From the cell containing the given text, extract its center point as [x, y] coordinate. 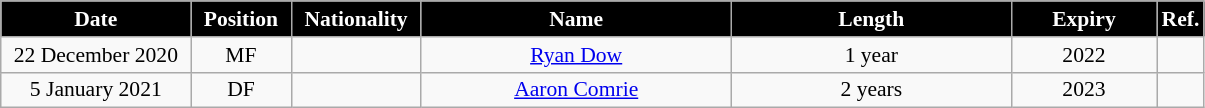
Ryan Dow [576, 55]
1 year [871, 55]
Name [576, 19]
Date [96, 19]
Expiry [1084, 19]
2023 [1084, 90]
Position [241, 19]
2 years [871, 90]
Aaron Comrie [576, 90]
Nationality [356, 19]
MF [241, 55]
5 January 2021 [96, 90]
Ref. [1180, 19]
2022 [1084, 55]
Length [871, 19]
22 December 2020 [96, 55]
DF [241, 90]
